Scan for the cell matching the given text and deliver its (x, y) coordinate at center. 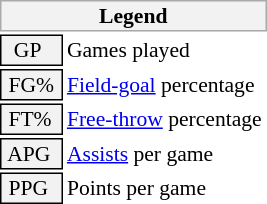
Points per game (166, 188)
FT% (31, 120)
Assists per game (166, 154)
Legend (134, 16)
APG (31, 154)
Games played (166, 50)
PPG (31, 188)
Free-throw percentage (166, 120)
FG% (31, 85)
Field-goal percentage (166, 85)
GP (31, 50)
